Capture the cell that displays the provided text and extract its (x, y) central coordinate. 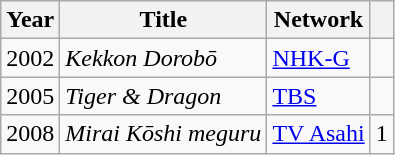
TV Asahi (318, 134)
2002 (30, 58)
Year (30, 20)
Network (318, 20)
NHK-G (318, 58)
Tiger & Dragon (164, 96)
1 (382, 134)
Kekkon Dorobō (164, 58)
TBS (318, 96)
2008 (30, 134)
2005 (30, 96)
Mirai Kōshi meguru (164, 134)
Title (164, 20)
